Find where the given text appears and provide that cell's center as (x, y) coordinate. 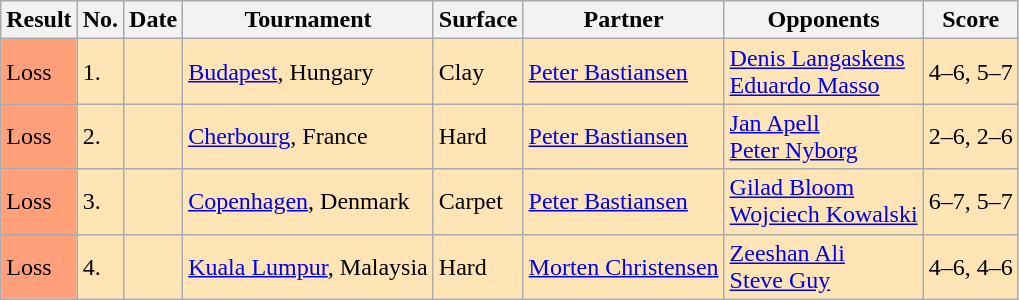
Kuala Lumpur, Malaysia (308, 266)
Date (154, 20)
No. (100, 20)
Jan Apell Peter Nyborg (824, 136)
Score (970, 20)
4–6, 4–6 (970, 266)
Partner (624, 20)
Carpet (478, 202)
Copenhagen, Denmark (308, 202)
1. (100, 72)
Surface (478, 20)
Zeeshan Ali Steve Guy (824, 266)
2. (100, 136)
Morten Christensen (624, 266)
4–6, 5–7 (970, 72)
Cherbourg, France (308, 136)
4. (100, 266)
Opponents (824, 20)
Result (39, 20)
2–6, 2–6 (970, 136)
Budapest, Hungary (308, 72)
Tournament (308, 20)
3. (100, 202)
6–7, 5–7 (970, 202)
Gilad Bloom Wojciech Kowalski (824, 202)
Denis Langaskens Eduardo Masso (824, 72)
Clay (478, 72)
